Extract the (x, y) coordinate from the center of the cell holding the provided text.  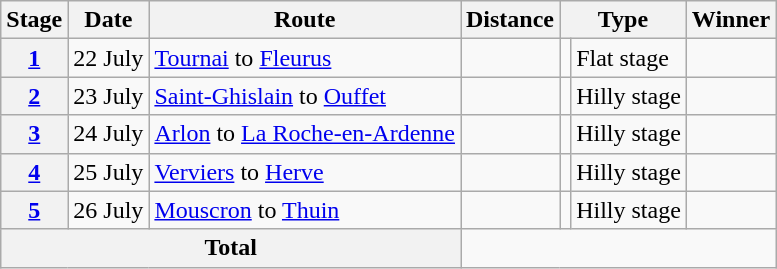
Verviers to Herve (305, 172)
5 (34, 210)
Saint-Ghislain to Ouffet (305, 96)
22 July (108, 58)
23 July (108, 96)
Mouscron to Thuin (305, 210)
3 (34, 134)
2 (34, 96)
Distance (510, 20)
Type (624, 20)
25 July (108, 172)
Tournai to Fleurus (305, 58)
Route (305, 20)
Arlon to La Roche-en-Ardenne (305, 134)
24 July (108, 134)
Winner (730, 20)
Stage (34, 20)
1 (34, 58)
4 (34, 172)
26 July (108, 210)
Flat stage (629, 58)
Date (108, 20)
Total (231, 248)
